Provide the [X, Y] coordinate of the cell's center where the given text is located.  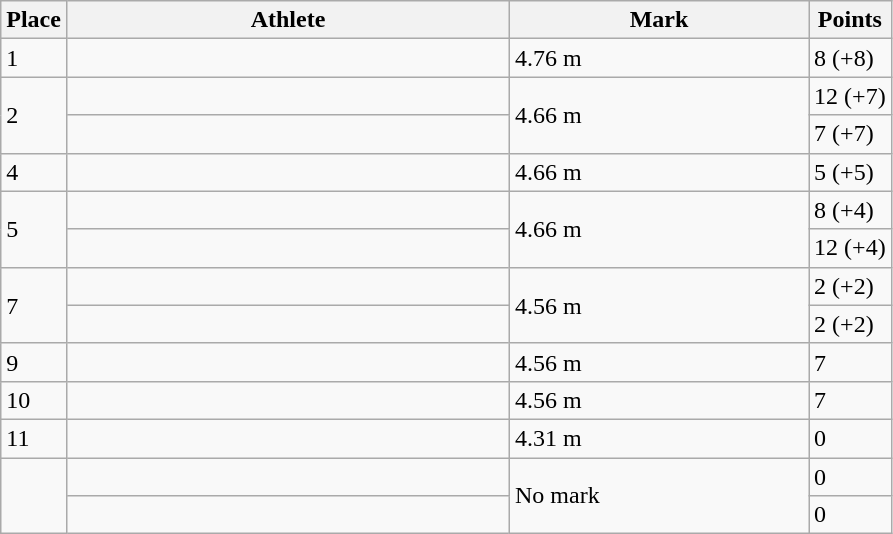
4.31 m [660, 438]
Points [850, 20]
7 (+7) [850, 134]
2 [34, 115]
Athlete [288, 20]
Place [34, 20]
No mark [660, 496]
1 [34, 58]
10 [34, 400]
4.76 m [660, 58]
5 (+5) [850, 172]
Mark [660, 20]
11 [34, 438]
4 [34, 172]
8 (+4) [850, 210]
12 (+4) [850, 248]
5 [34, 229]
9 [34, 362]
12 (+7) [850, 96]
8 (+8) [850, 58]
